Scan for the cell matching the given text and deliver its [X, Y] coordinate at center. 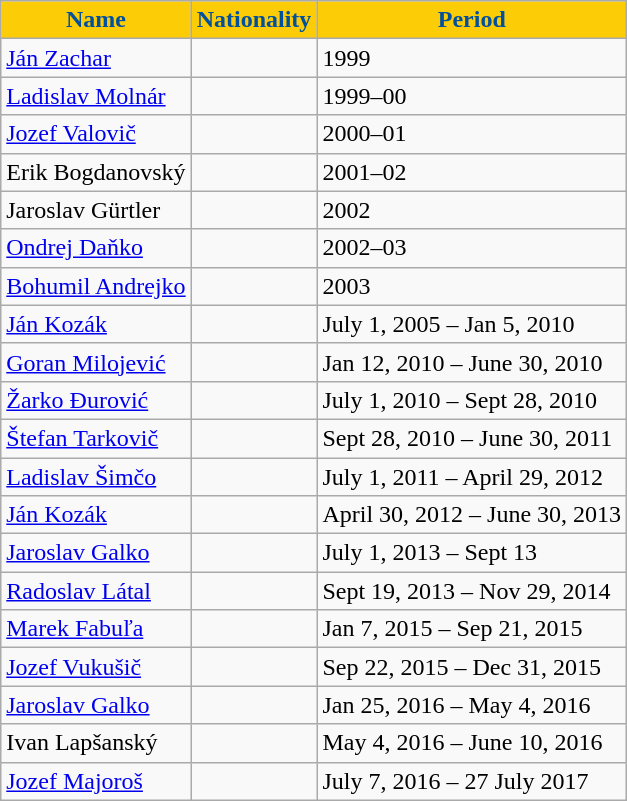
Sept 19, 2013 – Nov 29, 2014 [472, 591]
April 30, 2012 – June 30, 2013 [472, 515]
1999 [472, 58]
Marek Fabuľa [96, 629]
Bohumil Andrejko [96, 286]
Jozef Valovič [96, 134]
Goran Milojević [96, 362]
July 1, 2013 – Sept 13 [472, 553]
2000–01 [472, 134]
Ján Zachar [96, 58]
July 1, 2010 – Sept 28, 2010 [472, 400]
Ladislav Šimčo [96, 477]
July 7, 2016 – 27 July 2017 [472, 781]
Period [472, 20]
Žarko Đurović [96, 400]
Jan 7, 2015 – Sep 21, 2015 [472, 629]
Erik Bogdanovský [96, 172]
May 4, 2016 – June 10, 2016 [472, 743]
Name [96, 20]
Jozef Vukušič [96, 667]
Sept 28, 2010 – June 30, 2011 [472, 438]
Radoslav Látal [96, 591]
Ladislav Molnár [96, 96]
2002–03 [472, 248]
2002 [472, 210]
Ondrej Daňko [96, 248]
Jan 25, 2016 – May 4, 2016 [472, 705]
1999–00 [472, 96]
Ivan Lapšanský [96, 743]
Sep 22, 2015 – Dec 31, 2015 [472, 667]
July 1, 2005 – Jan 5, 2010 [472, 324]
Jozef Majoroš [96, 781]
2003 [472, 286]
2001–02 [472, 172]
Štefan Tarkovič [96, 438]
Jaroslav Gürtler [96, 210]
July 1, 2011 – April 29, 2012 [472, 477]
Jan 12, 2010 – June 30, 2010 [472, 362]
Nationality [254, 20]
